Extract the [X, Y] coordinate from the center of the cell holding the provided text.  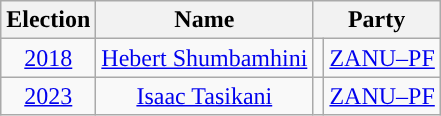
Isaac Tasikani [204, 96]
Election [48, 20]
2018 [48, 58]
Name [204, 20]
Party [376, 20]
Hebert Shumbamhini [204, 58]
2023 [48, 96]
